From the cell containing the given text, extract its center point as [X, Y] coordinate. 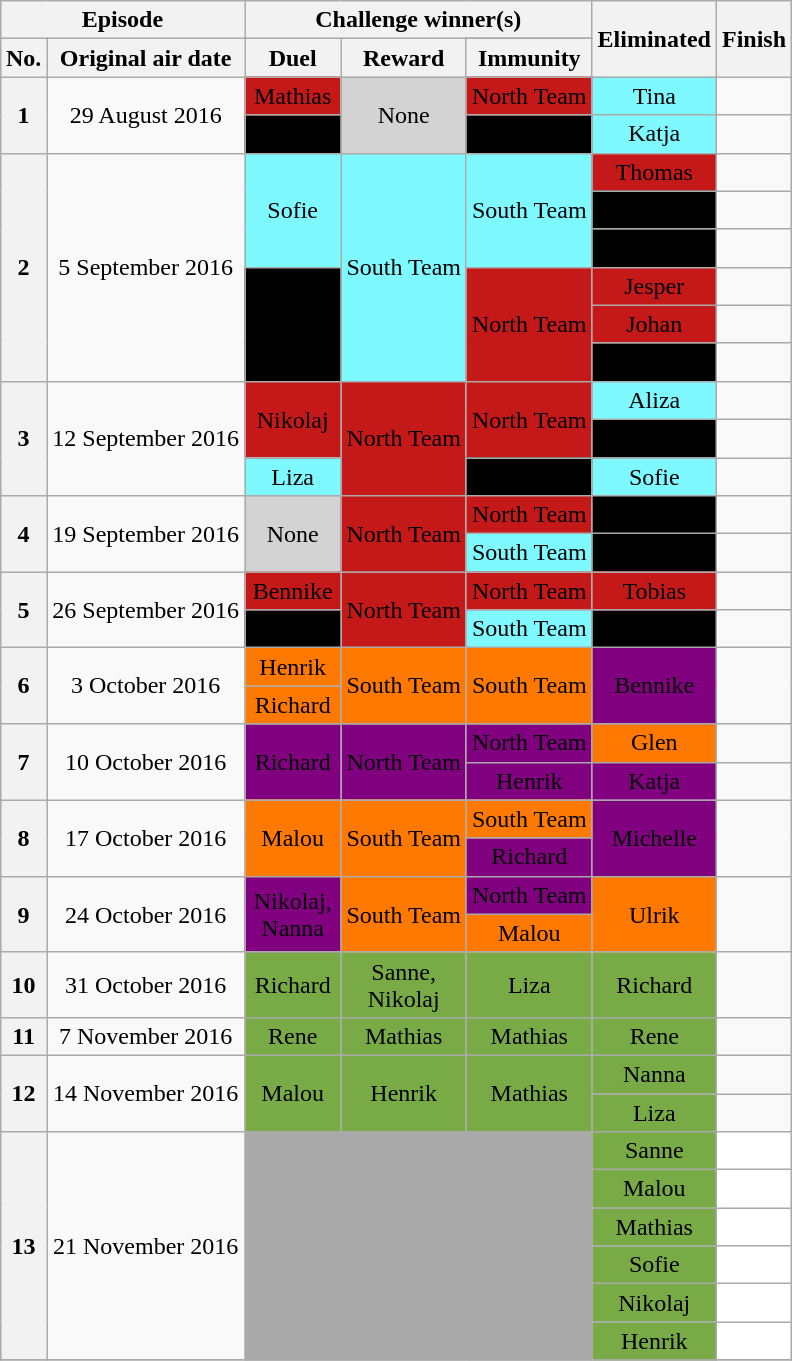
Sanne,Nikolaj [404, 984]
17 October 2016 [146, 838]
4 [23, 534]
No. [23, 58]
5 September 2016 [146, 267]
Original air date [146, 58]
10 [23, 984]
Nikolaj,Nanna [292, 914]
13 [23, 1246]
7 November 2016 [146, 1036]
12 September 2016 [146, 438]
Nanna [654, 1074]
5 [23, 610]
Reward [404, 58]
Glen [654, 743]
Aliza [654, 400]
Benjamin [654, 553]
26 September 2016 [146, 610]
19 September 2016 [146, 534]
Caroline [654, 210]
3 October 2016 [146, 686]
10 October 2016 [146, 762]
Jesper [654, 286]
Sanne [654, 1151]
6 [23, 686]
9 [23, 914]
Natasha [654, 248]
12 [23, 1093]
14 November 2016 [146, 1093]
21 November 2016 [146, 1246]
7 [23, 762]
Duel [292, 58]
11 [23, 1036]
Eliminated [654, 39]
Johan [654, 324]
Episode [122, 20]
Thomas [654, 172]
Finish [754, 39]
8 [23, 838]
Challenge winner(s) [418, 20]
Stina [654, 629]
24 October 2016 [146, 914]
Tobias [654, 591]
31 October 2016 [146, 984]
29 August 2016 [146, 115]
Josephine [654, 515]
3 [23, 438]
Immunity [529, 58]
2 [23, 267]
Ulrik [654, 914]
1 [23, 115]
